For the text-containing cell, return its midpoint in [X, Y] coordinate format. 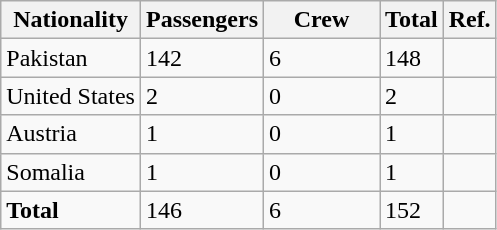
148 [412, 58]
Austria [71, 134]
Nationality [71, 20]
152 [412, 210]
Somalia [71, 172]
Crew [322, 20]
United States [71, 96]
142 [202, 58]
Ref. [470, 20]
146 [202, 210]
Passengers [202, 20]
Pakistan [71, 58]
